Extract the [x, y] coordinate from the center of the cell holding the provided text.  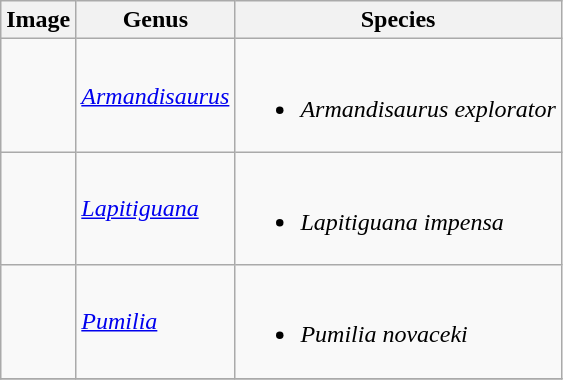
Lapitiguana [156, 208]
Armandisaurus explorator [398, 96]
Genus [156, 20]
Armandisaurus [156, 96]
Image [38, 20]
Species [398, 20]
Lapitiguana impensa [398, 208]
Pumilia novaceki [398, 322]
Pumilia [156, 322]
